Output the [X, Y] coordinate of the center of the cell containing the given text.  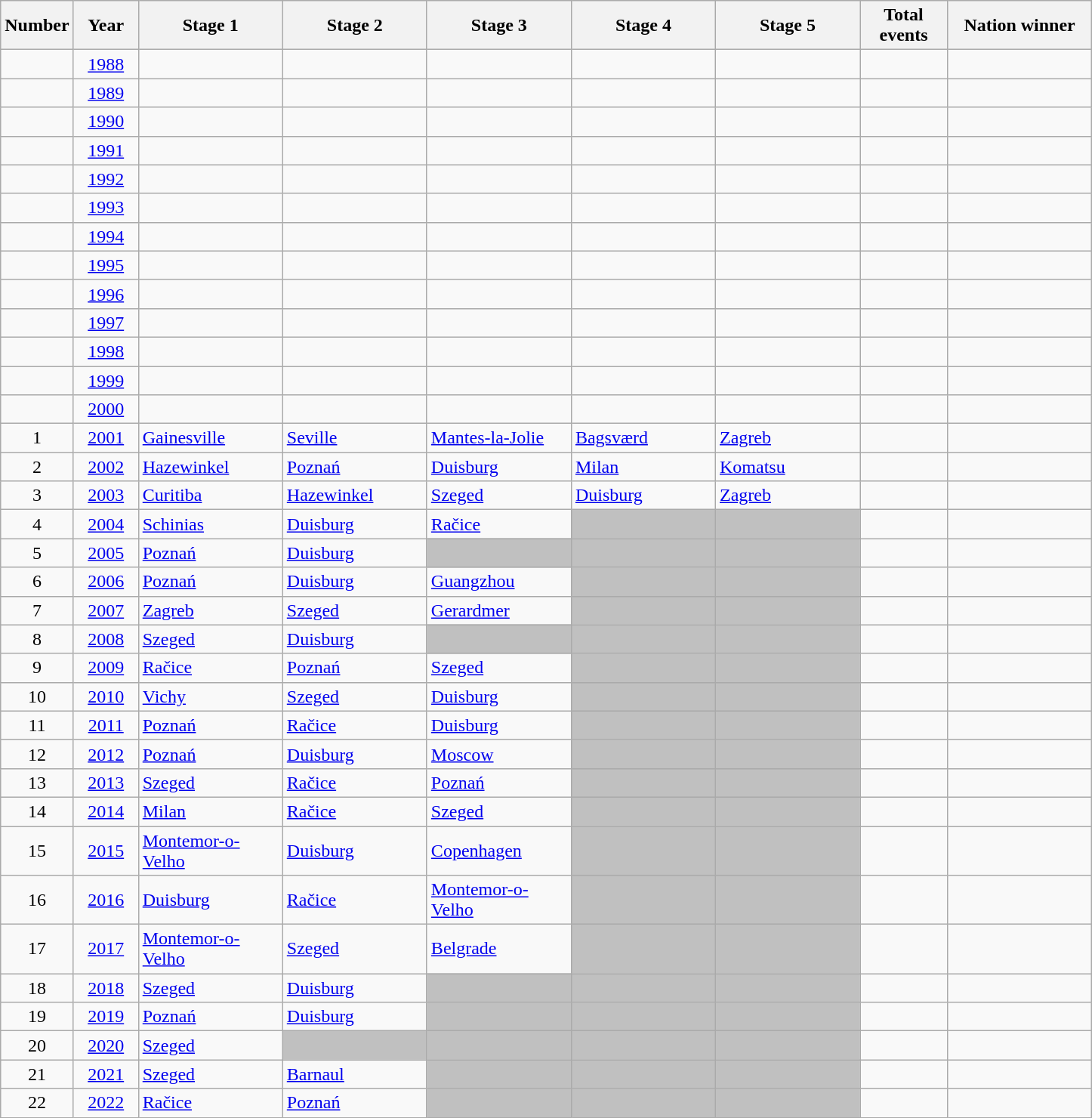
1996 [106, 294]
Bagsværd [643, 438]
Total events [904, 26]
2000 [106, 409]
13 [37, 783]
3 [37, 496]
1992 [106, 179]
1 [37, 438]
Stage 5 [787, 26]
1993 [106, 208]
21 [37, 1074]
1990 [106, 122]
1991 [106, 150]
2019 [106, 1017]
18 [37, 988]
14 [37, 811]
2010 [106, 696]
Stage 1 [210, 26]
Year [106, 26]
Barnaul [355, 1074]
2009 [106, 668]
Guangzhou [498, 582]
1994 [106, 236]
Seville [355, 438]
2020 [106, 1045]
1989 [106, 93]
Nation winner [1020, 26]
Stage 2 [355, 26]
2013 [106, 783]
Schinias [210, 524]
7 [37, 610]
15 [37, 851]
Curitiba [210, 496]
2017 [106, 949]
12 [37, 754]
Stage 4 [643, 26]
Belgrade [498, 949]
2002 [106, 467]
6 [37, 582]
Moscow [498, 754]
Mantes-la-Jolie [498, 438]
2021 [106, 1074]
17 [37, 949]
Copenhagen [498, 851]
2001 [106, 438]
1988 [106, 64]
2006 [106, 582]
Stage 3 [498, 26]
2005 [106, 553]
Gainesville [210, 438]
Gerardmer [498, 610]
16 [37, 900]
8 [37, 639]
2012 [106, 754]
22 [37, 1103]
20 [37, 1045]
1995 [106, 265]
2014 [106, 811]
2022 [106, 1103]
Vichy [210, 696]
2003 [106, 496]
9 [37, 668]
2 [37, 467]
2007 [106, 610]
2015 [106, 851]
2016 [106, 900]
2018 [106, 988]
2011 [106, 725]
1999 [106, 380]
Number [37, 26]
1998 [106, 351]
19 [37, 1017]
2008 [106, 639]
11 [37, 725]
4 [37, 524]
Komatsu [787, 467]
10 [37, 696]
1997 [106, 323]
5 [37, 553]
2004 [106, 524]
